Scan for the cell matching the given text and deliver its [X, Y] coordinate at center. 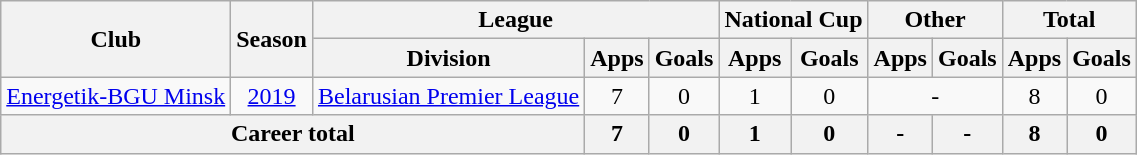
Division [448, 58]
2019 [272, 96]
Season [272, 39]
Career total [293, 134]
Club [116, 39]
Energetik-BGU Minsk [116, 96]
League [515, 20]
Other [935, 20]
National Cup [794, 20]
Belarusian Premier League [448, 96]
Total [1069, 20]
